For the text-containing cell, return its midpoint in (x, y) coordinate format. 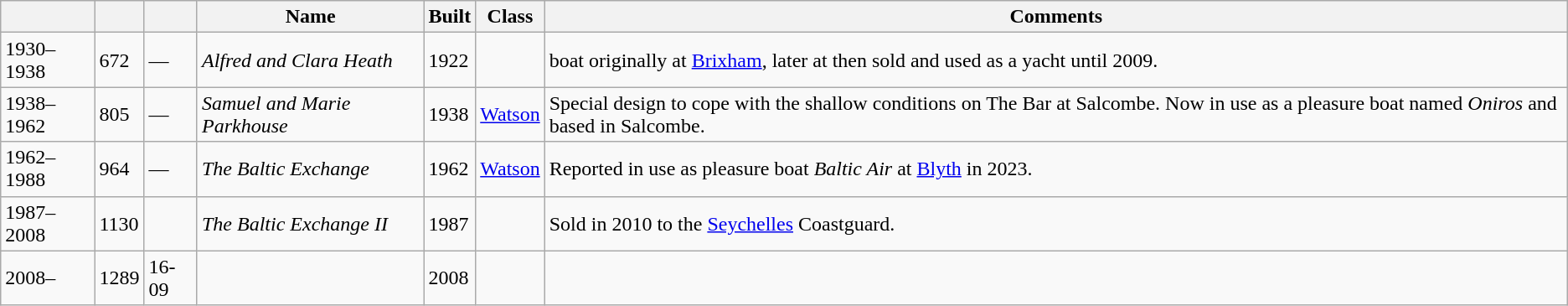
1289 (119, 278)
Comments (1055, 17)
Class (510, 17)
1938 (450, 114)
964 (119, 169)
Name (310, 17)
Sold in 2010 to the Seychelles Coastguard. (1055, 223)
1922 (450, 60)
2008 (450, 278)
16-09 (171, 278)
Built (450, 17)
672 (119, 60)
1130 (119, 223)
Special design to cope with the shallow conditions on The Bar at Salcombe. Now in use as a pleasure boat named Oniros and based in Salcombe. (1055, 114)
2008– (48, 278)
1930–1938 (48, 60)
1962–1988 (48, 169)
Samuel and Marie Parkhouse (310, 114)
1987–2008 (48, 223)
Reported in use as pleasure boat Baltic Air at Blyth in 2023. (1055, 169)
805 (119, 114)
1987 (450, 223)
boat originally at Brixham, later at then sold and used as a yacht until 2009. (1055, 60)
Alfred and Clara Heath (310, 60)
The Baltic Exchange (310, 169)
1938–1962 (48, 114)
The Baltic Exchange II (310, 223)
1962 (450, 169)
